Find where the given text appears and provide that cell's center as [X, Y] coordinate. 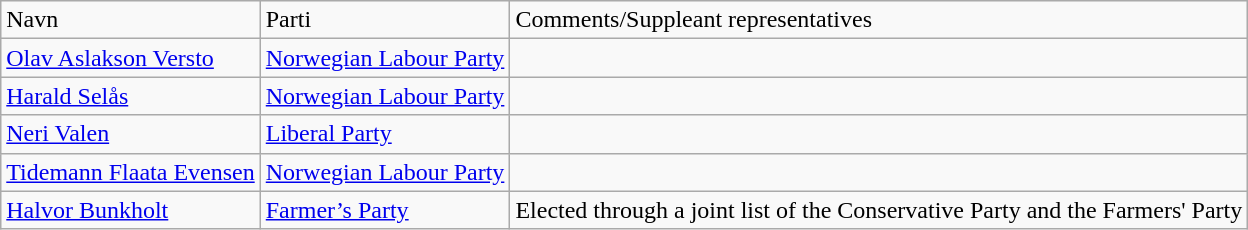
Neri Valen [130, 134]
Halvor Bunkholt [130, 210]
Comments/Suppleant representatives [879, 20]
Navn [130, 20]
Elected through a joint list of the Conservative Party and the Farmers' Party [879, 210]
Tidemann Flaata Evensen [130, 172]
Parti [385, 20]
Harald Selås [130, 96]
Farmer’s Party [385, 210]
Olav Aslakson Versto [130, 58]
Liberal Party [385, 134]
